Scan for the cell matching the given text and deliver its (X, Y) coordinate at center. 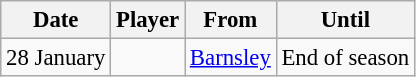
Barnsley (231, 58)
Player (148, 20)
28 January (56, 58)
Date (56, 20)
From (231, 20)
End of season (345, 58)
Until (345, 20)
